Determine the [X, Y] coordinate at the center of the cell enclosing the given text.  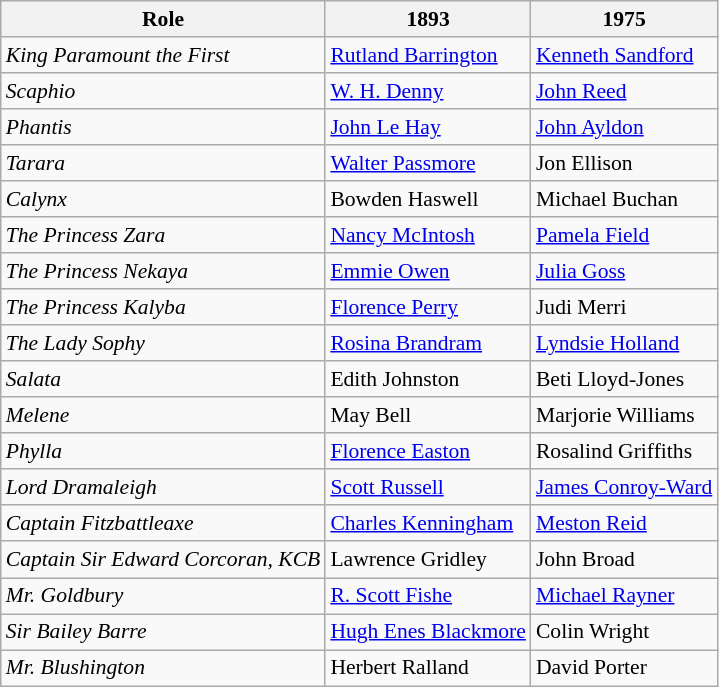
Pamela Field [624, 235]
Scott Russell [428, 488]
R. Scott Fishe [428, 596]
Mr. Goldbury [164, 596]
Florence Perry [428, 308]
John Broad [624, 560]
Hugh Enes Blackmore [428, 632]
The Princess Nekaya [164, 271]
Rosina Brandram [428, 344]
Walter Passmore [428, 163]
Herbert Ralland [428, 668]
Edith Johnston [428, 380]
The Lady Sophy [164, 344]
Jon Ellison [624, 163]
Judi Merri [624, 308]
Rosalind Griffiths [624, 452]
Lyndsie Holland [624, 344]
John Le Hay [428, 127]
Salata [164, 380]
1893 [428, 19]
Michael Buchan [624, 199]
The Princess Zara [164, 235]
Scaphio [164, 91]
Beti Lloyd-Jones [624, 380]
John Ayldon [624, 127]
Captain Sir Edward Corcoran, KCB [164, 560]
Meston Reid [624, 524]
Lawrence Gridley [428, 560]
Bowden Haswell [428, 199]
Melene [164, 416]
Michael Rayner [624, 596]
Colin Wright [624, 632]
W. H. Denny [428, 91]
John Reed [624, 91]
Kenneth Sandford [624, 55]
Emmie Owen [428, 271]
Florence Easton [428, 452]
The Princess Kalyba [164, 308]
James Conroy-Ward [624, 488]
1975 [624, 19]
Nancy McIntosh [428, 235]
Marjorie Williams [624, 416]
Phylla [164, 452]
Captain Fitzbattleaxe [164, 524]
Julia Goss [624, 271]
King Paramount the First [164, 55]
Phantis [164, 127]
Rutland Barrington [428, 55]
Mr. Blushington [164, 668]
Tarara [164, 163]
Calynx [164, 199]
Lord Dramaleigh [164, 488]
David Porter [624, 668]
Sir Bailey Barre [164, 632]
Role [164, 19]
May Bell [428, 416]
Charles Kenningham [428, 524]
